Find where the given text appears and provide that cell's center as [x, y] coordinate. 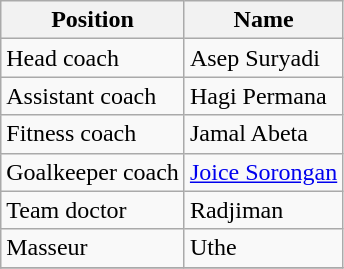
Asep Suryadi [263, 58]
Position [93, 20]
Uthe [263, 248]
Name [263, 20]
Hagi Permana [263, 96]
Jamal Abeta [263, 134]
Assistant coach [93, 96]
Radjiman [263, 210]
Joice Sorongan [263, 172]
Fitness coach [93, 134]
Goalkeeper coach [93, 172]
Head coach [93, 58]
Masseur [93, 248]
Team doctor [93, 210]
